Detect which cell encompasses the target text, then output its [X, Y] center coordinate. 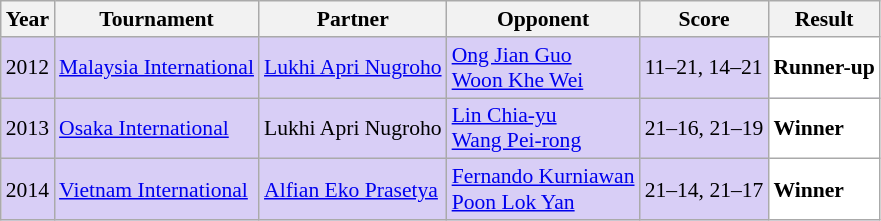
Lin Chia-yu Wang Pei-rong [544, 128]
Fernando Kurniawan Poon Lok Yan [544, 190]
21–16, 21–19 [704, 128]
Ong Jian Guo Woon Khe Wei [544, 68]
2013 [28, 128]
Malaysia International [156, 68]
2012 [28, 68]
Vietnam International [156, 190]
Result [824, 19]
11–21, 14–21 [704, 68]
Score [704, 19]
2014 [28, 190]
21–14, 21–17 [704, 190]
Tournament [156, 19]
Year [28, 19]
Opponent [544, 19]
Alfian Eko Prasetya [353, 190]
Partner [353, 19]
Osaka International [156, 128]
Runner-up [824, 68]
